Detect which cell encompasses the target text, then output its (x, y) center coordinate. 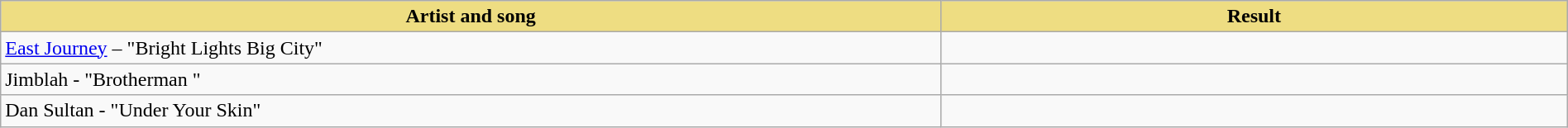
Jimblah - "Brotherman " (471, 79)
East Journey – "Bright Lights Big City" (471, 48)
Result (1254, 17)
Artist and song (471, 17)
Dan Sultan - "Under Your Skin" (471, 111)
